For the text-containing cell, return its midpoint in (X, Y) coordinate format. 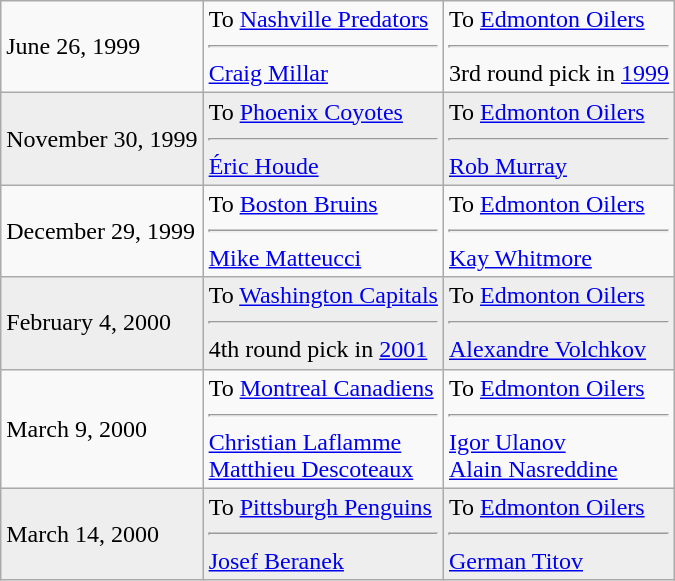
February 4, 2000 (102, 323)
March 14, 2000 (102, 534)
December 29, 1999 (102, 231)
To Edmonton OilersIgor UlanovAlain Nasreddine (558, 428)
To Edmonton OilersAlexandre Volchkov (558, 323)
To Edmonton Oilers3rd round pick in 1999 (558, 47)
June 26, 1999 (102, 47)
March 9, 2000 (102, 428)
To Washington Capitals4th round pick in 2001 (323, 323)
To Pittsburgh PenguinsJosef Beranek (323, 534)
To Montreal CanadiensChristian LaflammeMatthieu Descoteaux (323, 428)
To Phoenix CoyotesÉric Houde (323, 139)
To Boston BruinsMike Matteucci (323, 231)
November 30, 1999 (102, 139)
To Edmonton OilersRob Murray (558, 139)
To Edmonton OilersGerman Titov (558, 534)
To Edmonton OilersKay Whitmore (558, 231)
To Nashville PredatorsCraig Millar (323, 47)
